Locate the cell with the specified text and output its (X, Y) center coordinate. 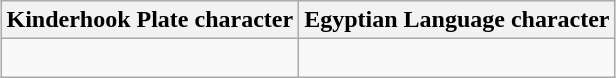
Kinderhook Plate character (150, 20)
Egyptian Language character (457, 20)
